Identify which cell holds the provided text, then report its (X, Y) central coordinate. 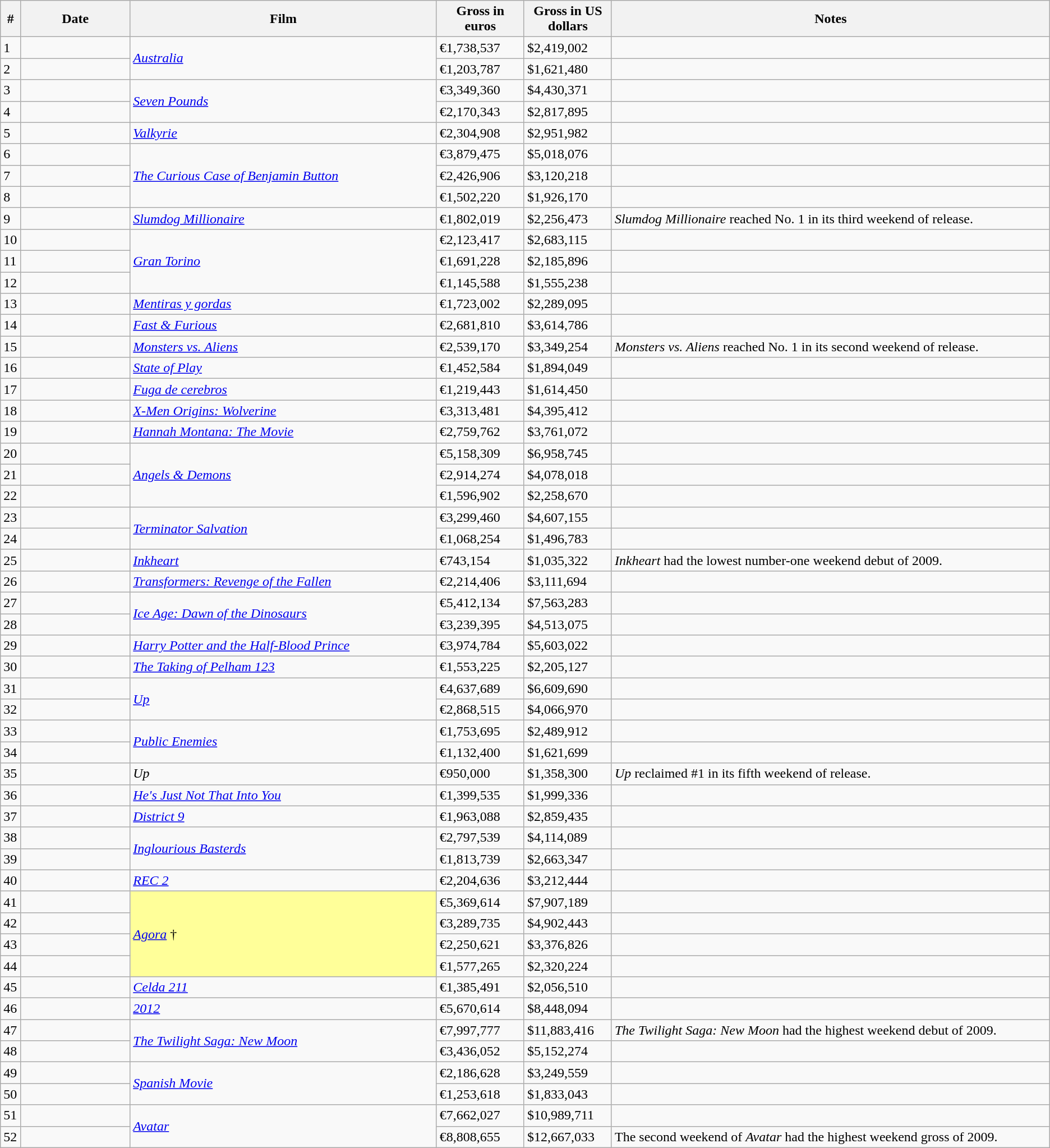
€3,299,460 (480, 517)
28 (11, 624)
$3,376,826 (568, 944)
$1,358,300 (568, 774)
$2,489,912 (568, 731)
30 (11, 667)
€3,349,360 (480, 90)
€1,203,787 (480, 69)
$5,603,022 (568, 646)
€1,132,400 (480, 752)
Mentiras y gordas (283, 304)
€1,753,695 (480, 731)
1 (11, 48)
6 (11, 154)
32 (11, 710)
25 (11, 560)
€5,412,134 (480, 603)
€950,000 (480, 774)
Date (75, 19)
$1,621,699 (568, 752)
22 (11, 496)
€1,802,019 (480, 218)
$3,212,444 (568, 880)
€1,502,220 (480, 197)
$6,609,690 (568, 688)
$1,833,043 (568, 1094)
Up reclaimed #1 in its fifth weekend of release. (830, 774)
$12,667,033 (568, 1137)
€5,158,309 (480, 453)
$1,555,238 (568, 282)
26 (11, 581)
$10,989,711 (568, 1115)
Angels & Demons (283, 475)
Monsters vs. Aliens (283, 347)
3 (11, 90)
€1,723,002 (480, 304)
19 (11, 432)
35 (11, 774)
€5,369,614 (480, 902)
52 (11, 1137)
Notes (830, 19)
$3,349,254 (568, 347)
Fuga de cerebros (283, 389)
Hannah Montana: The Movie (283, 432)
$3,761,072 (568, 432)
€4,637,689 (480, 688)
Spanish Movie (283, 1083)
$4,513,075 (568, 624)
51 (11, 1115)
5 (11, 133)
Agora † (283, 934)
€1,219,443 (480, 389)
€1,145,588 (480, 282)
€8,808,655 (480, 1137)
$2,951,982 (568, 133)
# (11, 19)
€2,759,762 (480, 432)
€2,204,636 (480, 880)
€1,553,225 (480, 667)
District 9 (283, 816)
50 (11, 1094)
$5,152,274 (568, 1051)
$2,258,670 (568, 496)
44 (11, 966)
2012 (283, 1009)
Seven Pounds (283, 101)
$4,607,155 (568, 517)
$2,256,473 (568, 218)
16 (11, 368)
€2,914,274 (480, 475)
Ice Age: Dawn of the Dinosaurs (283, 613)
€1,452,584 (480, 368)
$4,066,970 (568, 710)
Inkheart (283, 560)
17 (11, 389)
$3,614,786 (568, 325)
Gross in euros (480, 19)
€1,253,618 (480, 1094)
$2,289,095 (568, 304)
€2,250,621 (480, 944)
€1,385,491 (480, 988)
$1,496,783 (568, 539)
He's Just Not That Into You (283, 795)
$2,817,895 (568, 112)
€2,868,515 (480, 710)
Gran Torino (283, 261)
$2,056,510 (568, 988)
X-Men Origins: Wolverine (283, 411)
$1,926,170 (568, 197)
€7,997,777 (480, 1030)
€5,670,614 (480, 1009)
47 (11, 1030)
48 (11, 1051)
€2,426,906 (480, 176)
41 (11, 902)
$5,018,076 (568, 154)
$2,683,115 (568, 240)
15 (11, 347)
12 (11, 282)
€2,539,170 (480, 347)
The Twilight Saga: New Moon had the highest weekend debut of 2009. (830, 1030)
Slumdog Millionaire (283, 218)
€1,596,902 (480, 496)
11 (11, 261)
€1,691,228 (480, 261)
9 (11, 218)
49 (11, 1073)
$2,205,127 (568, 667)
Australia (283, 58)
33 (11, 731)
$3,249,559 (568, 1073)
$4,902,443 (568, 923)
$2,185,896 (568, 261)
Avatar (283, 1126)
Fast & Furious (283, 325)
€2,123,417 (480, 240)
Inkheart had the lowest number-one weekend debut of 2009. (830, 560)
34 (11, 752)
42 (11, 923)
REC 2 (283, 880)
$3,120,218 (568, 176)
$1,894,049 (568, 368)
€3,974,784 (480, 646)
Film (283, 19)
€2,304,908 (480, 133)
37 (11, 816)
$1,614,450 (568, 389)
45 (11, 988)
$4,395,412 (568, 411)
29 (11, 646)
4 (11, 112)
21 (11, 475)
46 (11, 1009)
€3,289,735 (480, 923)
Valkyrie (283, 133)
$2,320,224 (568, 966)
36 (11, 795)
24 (11, 539)
Gross in US dollars (568, 19)
13 (11, 304)
20 (11, 453)
$7,563,283 (568, 603)
Monsters vs. Aliens reached No. 1 in its second weekend of release. (830, 347)
31 (11, 688)
2 (11, 69)
8 (11, 197)
The Taking of Pelham 123 (283, 667)
$8,448,094 (568, 1009)
10 (11, 240)
€3,879,475 (480, 154)
27 (11, 603)
$2,419,002 (568, 48)
23 (11, 517)
€1,068,254 (480, 539)
$4,078,018 (568, 475)
Public Enemies (283, 742)
40 (11, 880)
€3,239,395 (480, 624)
39 (11, 859)
€2,170,343 (480, 112)
The Twilight Saga: New Moon (283, 1041)
The Curious Case of Benjamin Button (283, 176)
€1,813,739 (480, 859)
$3,111,694 (568, 581)
18 (11, 411)
$7,907,189 (568, 902)
38 (11, 838)
$1,035,322 (568, 560)
€3,436,052 (480, 1051)
$4,430,371 (568, 90)
Celda 211 (283, 988)
€1,963,088 (480, 816)
€1,738,537 (480, 48)
Transformers: Revenge of the Fallen (283, 581)
State of Play (283, 368)
43 (11, 944)
€2,186,628 (480, 1073)
$4,114,089 (568, 838)
$2,663,347 (568, 859)
€2,681,810 (480, 325)
€1,577,265 (480, 966)
$1,621,480 (568, 69)
14 (11, 325)
€3,313,481 (480, 411)
€743,154 (480, 560)
Slumdog Millionaire reached No. 1 in its third weekend of release. (830, 218)
€2,214,406 (480, 581)
€2,797,539 (480, 838)
$6,958,745 (568, 453)
$1,999,336 (568, 795)
7 (11, 176)
€7,662,027 (480, 1115)
$11,883,416 (568, 1030)
Inglourious Basterds (283, 848)
Terminator Salvation (283, 528)
€1,399,535 (480, 795)
Harry Potter and the Half-Blood Prince (283, 646)
$2,859,435 (568, 816)
The second weekend of Avatar had the highest weekend gross of 2009. (830, 1137)
